Provide the [x, y] coordinate of the cell's center where the given text is located.  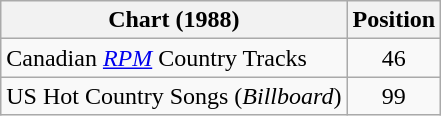
Chart (1988) [174, 20]
US Hot Country Songs (Billboard) [174, 96]
Canadian RPM Country Tracks [174, 58]
Position [394, 20]
46 [394, 58]
99 [394, 96]
